Return the (x, y) coordinate for the center point of the cell that contains the specified text.  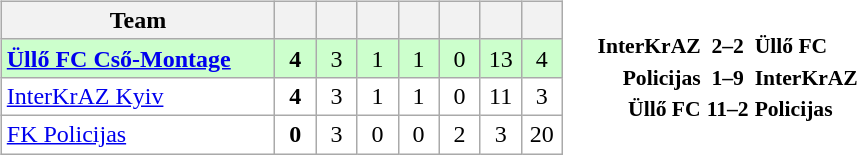
2 (460, 134)
Policijas (649, 77)
InterKrAZ Kyiv (138, 96)
Üllő FC (649, 109)
Team (138, 20)
FK Policijas (138, 134)
20 (542, 134)
2–2 (728, 46)
11–2 (728, 109)
InterKrAZ (649, 46)
13 (500, 58)
Üllő FC Cső-Montage (138, 58)
11 (500, 96)
1–9 (728, 77)
